For the text-containing cell, return its midpoint in (x, y) coordinate format. 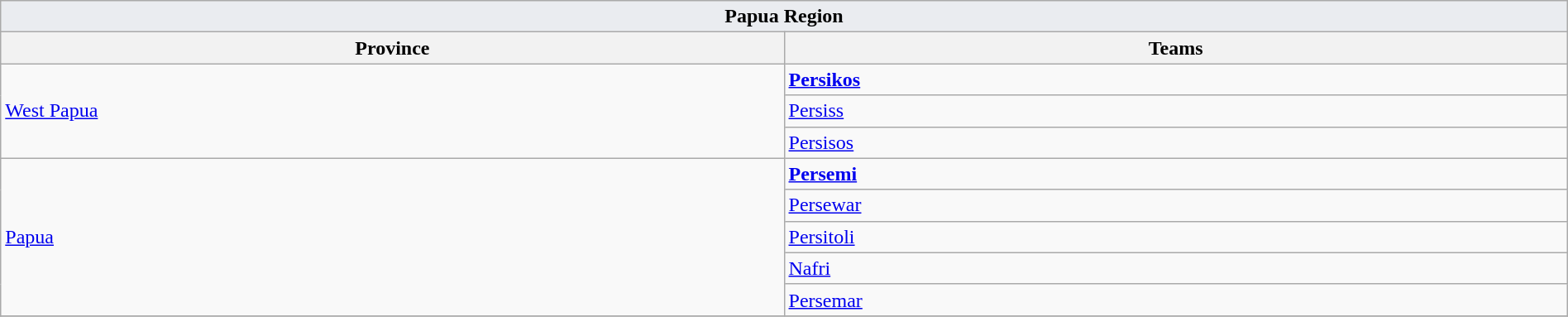
Teams (1176, 48)
Persikos (1176, 79)
Nafri (1176, 268)
Persewar (1176, 205)
Persemar (1176, 300)
Persitoli (1176, 237)
Province (392, 48)
Papua Region (784, 17)
Papua (392, 237)
Persiss (1176, 111)
Persemi (1176, 174)
West Papua (392, 111)
Persisos (1176, 142)
